Extract the (x, y) coordinate from the center of the cell holding the provided text.  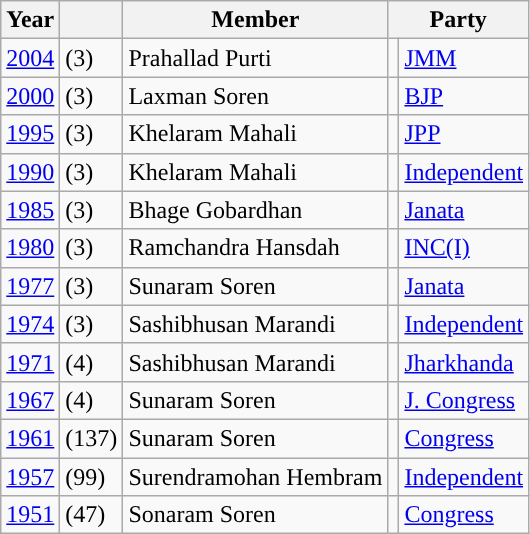
1995 (30, 134)
Laxman Soren (256, 96)
Member (256, 20)
2000 (30, 96)
(99) (92, 477)
(47) (92, 515)
1967 (30, 400)
J. Congress (464, 400)
Jharkhanda (464, 362)
1990 (30, 172)
1961 (30, 438)
1951 (30, 515)
Sonaram Soren (256, 515)
1980 (30, 248)
Party (458, 20)
Ramchandra Hansdah (256, 248)
1957 (30, 477)
Bhage Gobardhan (256, 210)
JPP (464, 134)
(137) (92, 438)
BJP (464, 96)
1977 (30, 286)
Prahallad Purti (256, 58)
Surendramohan Hembram (256, 477)
1974 (30, 324)
JMM (464, 58)
Year (30, 20)
2004 (30, 58)
1971 (30, 362)
INC(I) (464, 248)
1985 (30, 210)
